Locate the cell with the specified text and output its [x, y] center coordinate. 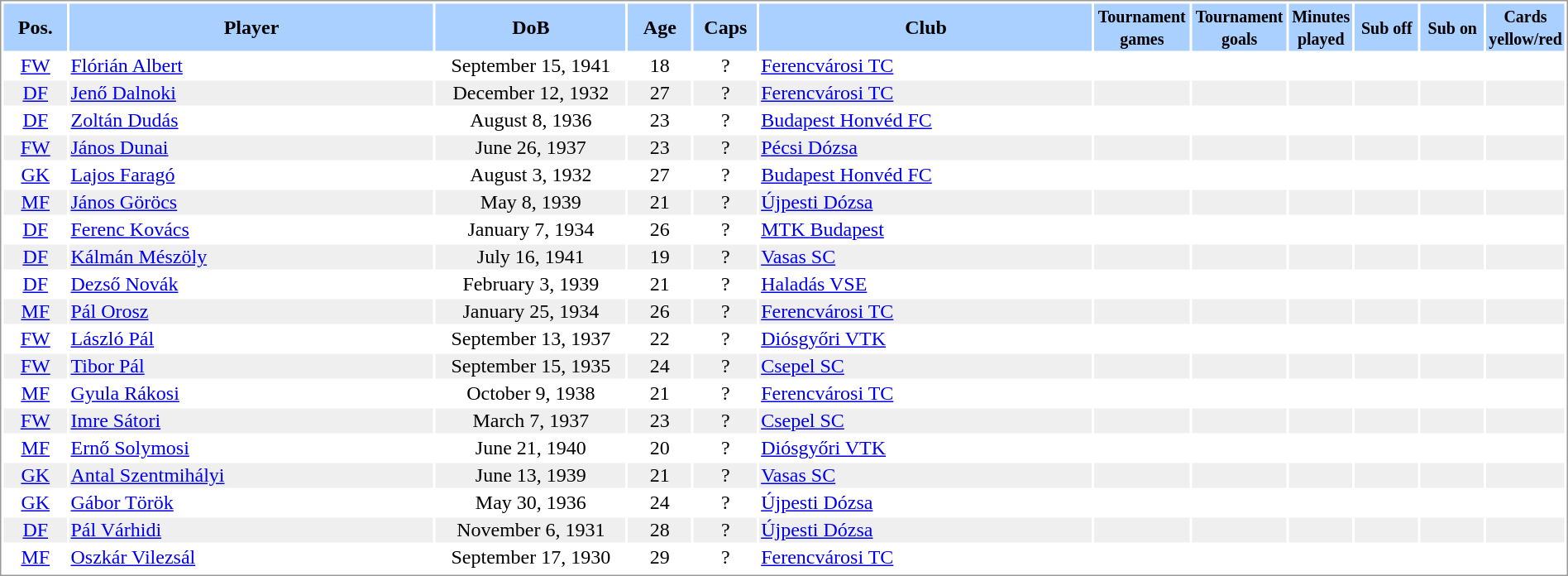
Jenő Dalnoki [251, 94]
November 6, 1931 [531, 530]
János Göröcs [251, 203]
Tournamentgoals [1239, 26]
Player [251, 26]
MTK Budapest [926, 229]
Zoltán Dudás [251, 120]
László Pál [251, 338]
June 13, 1939 [531, 476]
Ernő Solymosi [251, 448]
Antal Szentmihályi [251, 476]
June 26, 1937 [531, 148]
18 [660, 65]
20 [660, 448]
February 3, 1939 [531, 284]
DoB [531, 26]
August 8, 1936 [531, 120]
Minutesplayed [1322, 26]
October 9, 1938 [531, 393]
Sub on [1452, 26]
September 15, 1935 [531, 367]
December 12, 1932 [531, 94]
Club [926, 26]
Cardsyellow/red [1526, 26]
July 16, 1941 [531, 257]
János Dunai [251, 148]
Pál Várhidi [251, 530]
May 30, 1936 [531, 502]
Age [660, 26]
September 13, 1937 [531, 338]
March 7, 1937 [531, 421]
Imre Sátori [251, 421]
Flórián Albert [251, 65]
Ferenc Kovács [251, 229]
September 15, 1941 [531, 65]
Gyula Rákosi [251, 393]
Pos. [35, 26]
January 7, 1934 [531, 229]
June 21, 1940 [531, 448]
Lajos Faragó [251, 175]
Haladás VSE [926, 284]
August 3, 1932 [531, 175]
Pécsi Dózsa [926, 148]
Gábor Török [251, 502]
Tibor Pál [251, 367]
Dezső Novák [251, 284]
28 [660, 530]
Tournamentgames [1141, 26]
19 [660, 257]
January 25, 1934 [531, 312]
22 [660, 338]
September 17, 1930 [531, 557]
May 8, 1939 [531, 203]
Kálmán Mészöly [251, 257]
29 [660, 557]
Caps [726, 26]
Oszkár Vilezsál [251, 557]
Pál Orosz [251, 312]
Sub off [1386, 26]
